Pinpoint the cell where the given text exists, returning its (x, y) midpoint coordinate. 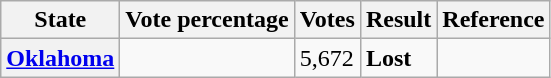
Oklahoma (60, 58)
Vote percentage (207, 20)
State (60, 20)
Votes (327, 20)
5,672 (327, 58)
Result (398, 20)
Reference (494, 20)
Lost (398, 58)
